Provide the [X, Y] coordinate of the cell's center where the given text is located.  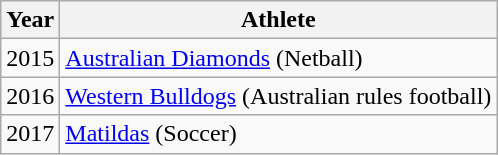
2017 [30, 134]
Western Bulldogs (Australian rules football) [278, 96]
Year [30, 20]
Athlete [278, 20]
2016 [30, 96]
2015 [30, 58]
Matildas (Soccer) [278, 134]
Australian Diamonds (Netball) [278, 58]
